Pinpoint the cell where the given text exists, returning its (X, Y) midpoint coordinate. 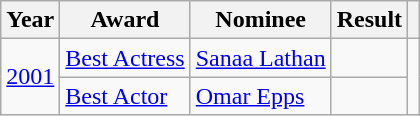
Best Actress (125, 58)
2001 (30, 77)
Omar Epps (260, 96)
Result (369, 20)
Year (30, 20)
Best Actor (125, 96)
Award (125, 20)
Nominee (260, 20)
Sanaa Lathan (260, 58)
